Determine the (X, Y) coordinate at the center of the cell enclosing the given text.  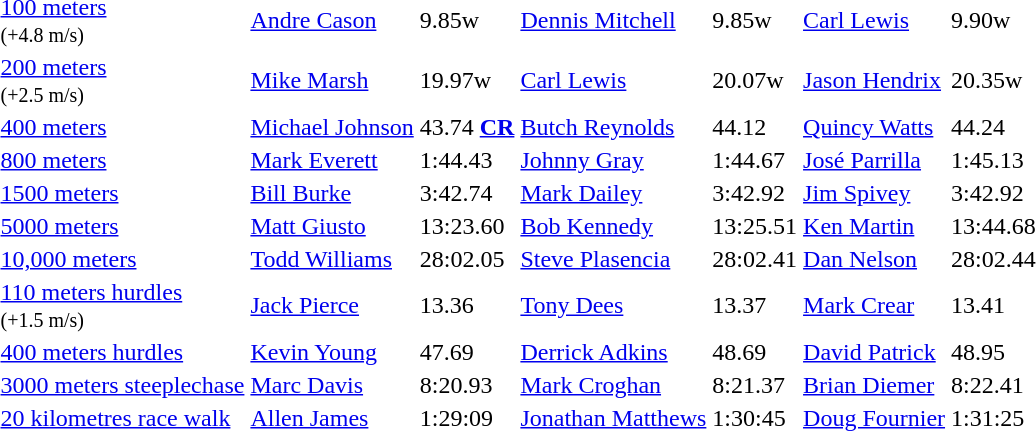
3:42.74 (467, 193)
28:02.05 (467, 259)
3:42.92 (755, 193)
Bill Burke (332, 193)
Mike Marsh (332, 80)
Michael Johnson (332, 127)
José Parrilla (874, 160)
Mark Everett (332, 160)
20.07w (755, 80)
Carl Lewis (614, 80)
19.97w (467, 80)
Mark Dailey (614, 193)
Todd Williams (332, 259)
43.74 CR (467, 127)
Johnny Gray (614, 160)
Bob Kennedy (614, 226)
Ken Martin (874, 226)
Dan Nelson (874, 259)
44.12 (755, 127)
28:02.41 (755, 259)
8:20.93 (467, 385)
Matt Giusto (332, 226)
Jack Pierce (332, 306)
Kevin Young (332, 352)
13.36 (467, 306)
Quincy Watts (874, 127)
Jason Hendrix (874, 80)
47.69 (467, 352)
13:25.51 (755, 226)
Brian Diemer (874, 385)
Marc Davis (332, 385)
13.37 (755, 306)
Steve Plasencia (614, 259)
Jim Spivey (874, 193)
Derrick Adkins (614, 352)
Mark Croghan (614, 385)
1:44.67 (755, 160)
Tony Dees (614, 306)
13:23.60 (467, 226)
David Patrick (874, 352)
Butch Reynolds (614, 127)
48.69 (755, 352)
Mark Crear (874, 306)
1:44.43 (467, 160)
8:21.37 (755, 385)
